Identify which cell holds the provided text, then report its [X, Y] central coordinate. 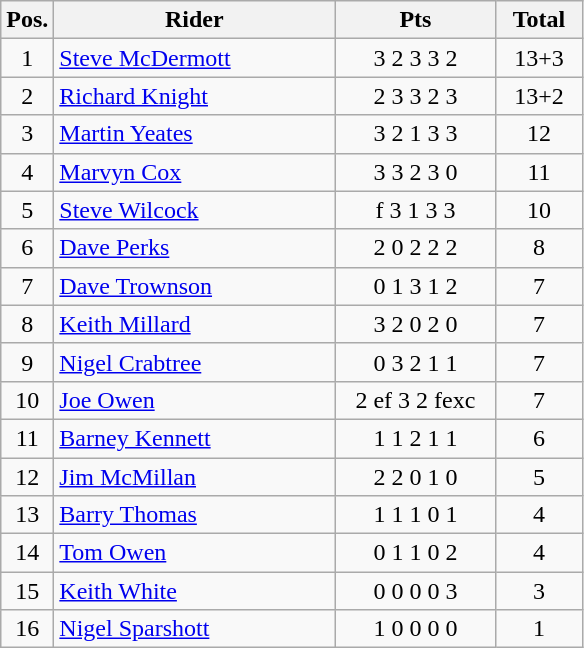
1 1 2 1 1 [416, 438]
Tom Owen [194, 553]
3 3 2 3 0 [416, 172]
0 1 3 1 2 [416, 286]
3 2 1 3 3 [416, 134]
2 ef 3 2 fexc [416, 400]
2 3 3 2 3 [416, 96]
15 [28, 591]
f 3 1 3 3 [416, 210]
14 [28, 553]
Marvyn Cox [194, 172]
Keith White [194, 591]
Dave Trownson [194, 286]
0 1 1 0 2 [416, 553]
0 0 0 0 3 [416, 591]
Richard Knight [194, 96]
Rider [194, 20]
3 2 3 3 2 [416, 58]
1 0 0 0 0 [416, 629]
Barry Thomas [194, 515]
Joe Owen [194, 400]
Keith Millard [194, 324]
Barney Kennett [194, 438]
3 2 0 2 0 [416, 324]
13+2 [539, 96]
1 1 1 0 1 [416, 515]
Pos. [28, 20]
0 3 2 1 1 [416, 362]
Pts [416, 20]
Steve McDermott [194, 58]
2 2 0 1 0 [416, 477]
13 [28, 515]
16 [28, 629]
Jim McMillan [194, 477]
Dave Perks [194, 248]
13+3 [539, 58]
2 [28, 96]
Martin Yeates [194, 134]
2 0 2 2 2 [416, 248]
Nigel Crabtree [194, 362]
Steve Wilcock [194, 210]
9 [28, 362]
Nigel Sparshott [194, 629]
Total [539, 20]
